Scan for the cell matching the given text and deliver its (x, y) coordinate at center. 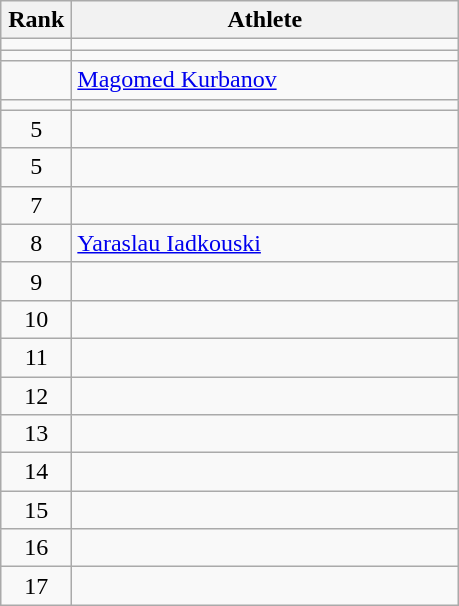
Yaraslau Iadkouski (265, 243)
7 (36, 205)
17 (36, 586)
Athlete (265, 20)
12 (36, 395)
15 (36, 510)
11 (36, 357)
Magomed Kurbanov (265, 80)
9 (36, 281)
14 (36, 472)
13 (36, 434)
8 (36, 243)
Rank (36, 20)
16 (36, 548)
10 (36, 319)
